Extract the (X, Y) coordinate from the center of the cell holding the provided text.  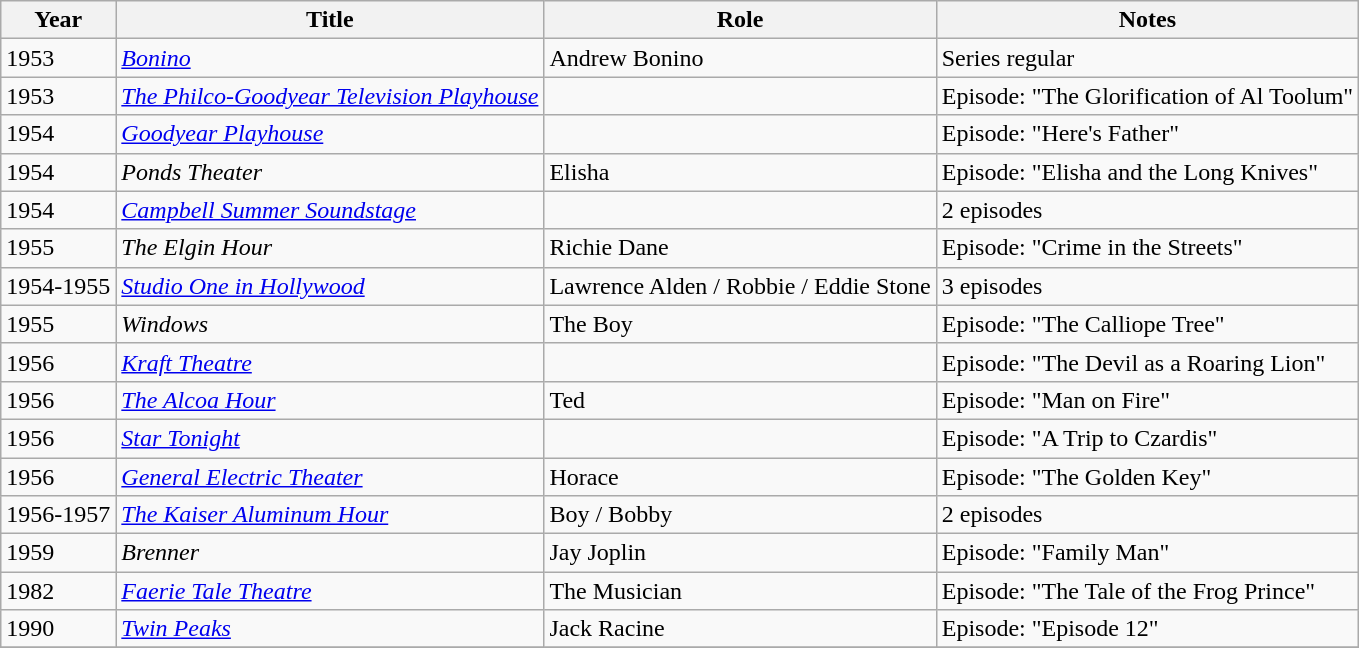
Brenner (330, 553)
Ted (740, 400)
1982 (58, 591)
Windows (330, 324)
The Elgin Hour (330, 248)
Episode: "The Devil as a Roaring Lion" (1147, 362)
The Boy (740, 324)
Kraft Theatre (330, 362)
General Electric Theater (330, 477)
Episode: "A Trip to Czardis" (1147, 438)
Episode: "The Glorification of Al Toolum" (1147, 96)
Episode: "Elisha and the Long Knives" (1147, 172)
Episode: "Episode 12" (1147, 629)
Elisha (740, 172)
Jack Racine (740, 629)
The Musician (740, 591)
Horace (740, 477)
Studio One in Hollywood (330, 286)
Series regular (1147, 58)
Episode: "The Tale of the Frog Prince" (1147, 591)
Year (58, 20)
Episode: "The Calliope Tree" (1147, 324)
Episode: "Crime in the Streets" (1147, 248)
The Philco-Goodyear Television Playhouse (330, 96)
Star Tonight (330, 438)
The Kaiser Aluminum Hour (330, 515)
1954-1955 (58, 286)
1956-1957 (58, 515)
Episode: "The Golden Key" (1147, 477)
Episode: "Man on Fire" (1147, 400)
Role (740, 20)
Jay Joplin (740, 553)
Campbell Summer Soundstage (330, 210)
1959 (58, 553)
3 episodes (1147, 286)
The Alcoa Hour (330, 400)
Boy / Bobby (740, 515)
Faerie Tale Theatre (330, 591)
Title (330, 20)
Goodyear Playhouse (330, 134)
Lawrence Alden / Robbie / Eddie Stone (740, 286)
Twin Peaks (330, 629)
Ponds Theater (330, 172)
Notes (1147, 20)
Bonino (330, 58)
Andrew Bonino (740, 58)
Richie Dane (740, 248)
1990 (58, 629)
Episode: "Here's Father" (1147, 134)
Episode: "Family Man" (1147, 553)
